Find where the given text appears and provide that cell's center as [X, Y] coordinate. 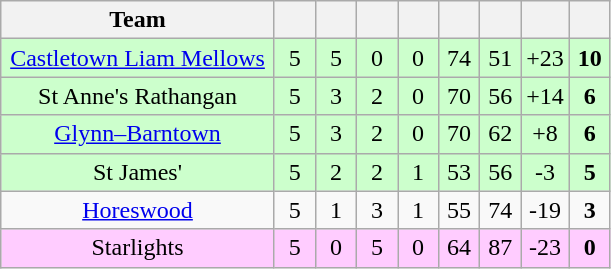
Glynn–Barntown [138, 134]
-19 [546, 210]
53 [460, 172]
St Anne's Rathangan [138, 96]
Horeswood [138, 210]
87 [500, 248]
Team [138, 20]
-23 [546, 248]
55 [460, 210]
10 [590, 58]
-3 [546, 172]
51 [500, 58]
62 [500, 134]
64 [460, 248]
Starlights [138, 248]
Castletown Liam Mellows [138, 58]
+8 [546, 134]
+23 [546, 58]
+14 [546, 96]
St James' [138, 172]
